Capture the cell that displays the provided text and extract its [X, Y] central coordinate. 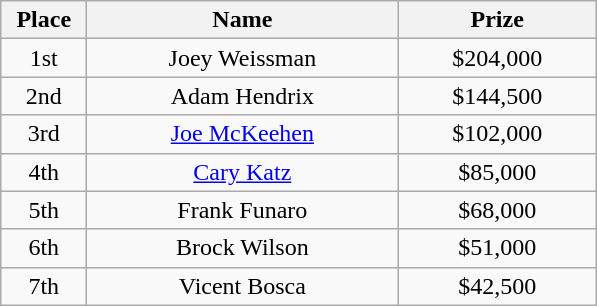
Name [242, 20]
Place [44, 20]
4th [44, 172]
6th [44, 248]
$68,000 [498, 210]
$51,000 [498, 248]
$42,500 [498, 286]
7th [44, 286]
5th [44, 210]
Cary Katz [242, 172]
Joe McKeehen [242, 134]
$85,000 [498, 172]
$102,000 [498, 134]
Joey Weissman [242, 58]
Brock Wilson [242, 248]
3rd [44, 134]
Adam Hendrix [242, 96]
Prize [498, 20]
Vicent Bosca [242, 286]
Frank Funaro [242, 210]
$144,500 [498, 96]
2nd [44, 96]
$204,000 [498, 58]
1st [44, 58]
